Extract the [X, Y] coordinate from the center of the cell holding the provided text.  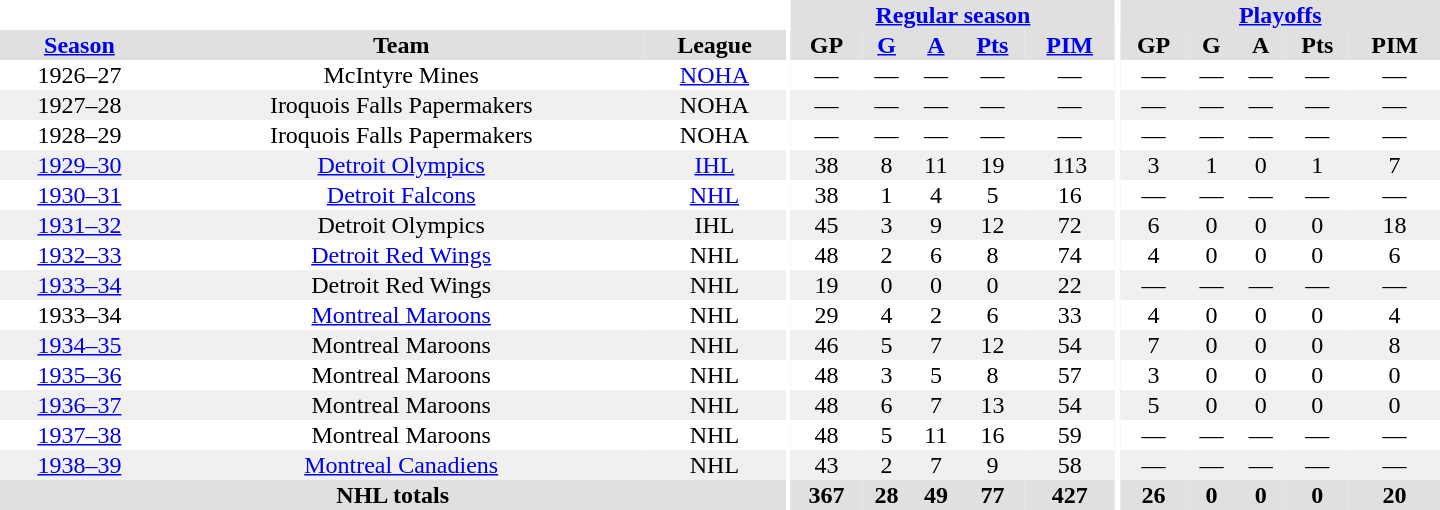
45 [826, 225]
League [715, 45]
59 [1070, 435]
74 [1070, 255]
72 [1070, 225]
13 [993, 405]
Team [402, 45]
1932–33 [80, 255]
1936–37 [80, 405]
28 [886, 495]
1927–28 [80, 105]
1928–29 [80, 135]
113 [1070, 165]
Detroit Falcons [402, 195]
58 [1070, 465]
427 [1070, 495]
26 [1153, 495]
McIntyre Mines [402, 75]
22 [1070, 285]
1934–35 [80, 345]
18 [1394, 225]
46 [826, 345]
29 [826, 315]
49 [936, 495]
NHL totals [392, 495]
1930–31 [80, 195]
1937–38 [80, 435]
20 [1394, 495]
33 [1070, 315]
1929–30 [80, 165]
1935–36 [80, 375]
43 [826, 465]
Montreal Canadiens [402, 465]
57 [1070, 375]
77 [993, 495]
1931–32 [80, 225]
1926–27 [80, 75]
1938–39 [80, 465]
367 [826, 495]
Playoffs [1280, 15]
Season [80, 45]
Regular season [953, 15]
